Scan for the cell matching the given text and deliver its (X, Y) coordinate at center. 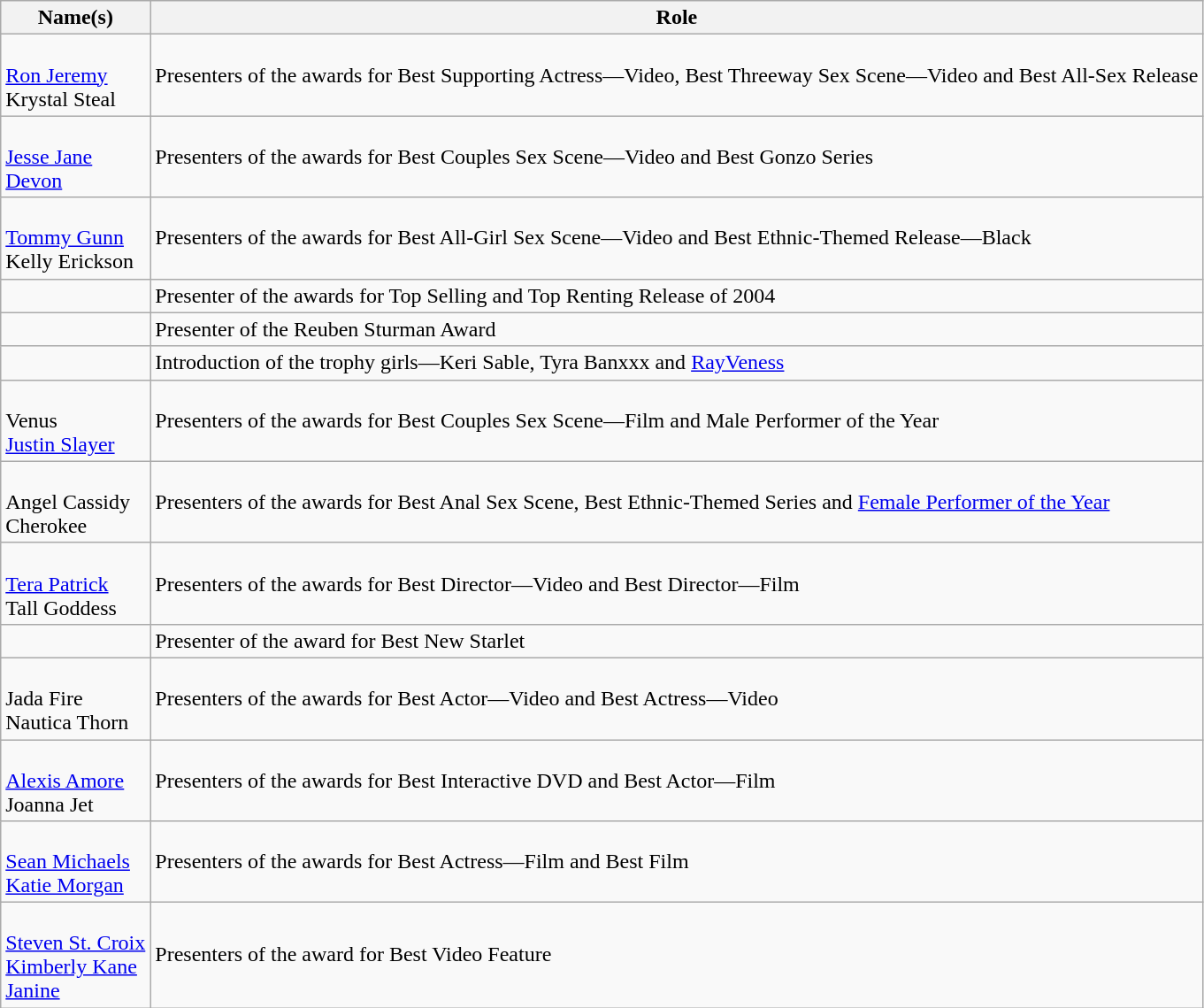
Presenters of the award for Best Video Feature (677, 956)
Steven St. CroixKimberly KaneJanine (76, 956)
Presenters of the awards for Best Couples Sex Scene—Video and Best Gonzo Series (677, 157)
Presenters of the awards for Best Anal Sex Scene, Best Ethnic-Themed Series and Female Performer of the Year (677, 502)
Sean MichaelsKatie Morgan (76, 862)
Introduction of the trophy girls—Keri Sable, Tyra Banxxx and RayVeness (677, 363)
Presenters of the awards for Best All-Girl Sex Scene—Video and Best Ethnic-Themed Release—Black (677, 238)
Role (677, 18)
Angel CassidyCherokee (76, 502)
Name(s) (76, 18)
Presenter of the awards for Top Selling and Top Renting Release of 2004 (677, 296)
Presenters of the awards for Best Couples Sex Scene—Film and Male Performer of the Year (677, 420)
Presenters of the awards for Best Actor—Video and Best Actress—Video (677, 698)
Tommy GunnKelly Erickson (76, 238)
Tera PatrickTall Goddess (76, 583)
Jada FireNautica Thorn (76, 698)
Jesse JaneDevon (76, 157)
Presenters of the awards for Best Supporting Actress—Video, Best Threeway Sex Scene—Video and Best All-Sex Release (677, 75)
VenusJustin Slayer (76, 420)
Presenters of the awards for Best Director—Video and Best Director—Film (677, 583)
Ron JeremyKrystal Steal (76, 75)
Presenter of the award for Best New Starlet (677, 641)
Presenters of the awards for Best Actress—Film and Best Film (677, 862)
Presenters of the awards for Best Interactive DVD and Best Actor—Film (677, 781)
Presenter of the Reuben Sturman Award (677, 329)
Alexis AmoreJoanna Jet (76, 781)
